Provide the (x, y) coordinate of the cell's center where the given text is located.  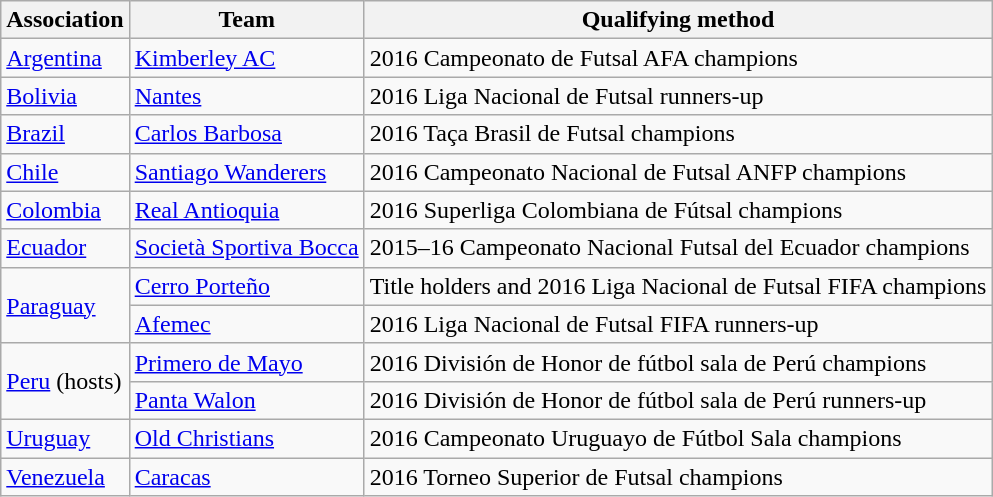
2016 Campeonato de Futsal AFA champions (678, 58)
Team (246, 20)
Qualifying method (678, 20)
Carlos Barbosa (246, 134)
2016 Taça Brasil de Futsal champions (678, 134)
2016 División de Honor de fútbol sala de Perú runners-up (678, 400)
Peru (hosts) (65, 381)
2016 Superliga Colombiana de Fútsal champions (678, 210)
2016 Liga Nacional de Futsal runners-up (678, 96)
Chile (65, 172)
Bolivia (65, 96)
Brazil (65, 134)
2016 Torneo Superior de Futsal champions (678, 477)
2016 Campeonato Nacional de Futsal ANFP champions (678, 172)
Afemec (246, 324)
2015–16 Campeonato Nacional Futsal del Ecuador champions (678, 248)
Caracas (246, 477)
Kimberley AC (246, 58)
Title holders and 2016 Liga Nacional de Futsal FIFA champions (678, 286)
Real Antioquia (246, 210)
2016 División de Honor de fútbol sala de Perú champions (678, 362)
Società Sportiva Bocca (246, 248)
Panta Walon (246, 400)
Nantes (246, 96)
Ecuador (65, 248)
Santiago Wanderers (246, 172)
2016 Liga Nacional de Futsal FIFA runners-up (678, 324)
Argentina (65, 58)
Association (65, 20)
Cerro Porteño (246, 286)
Uruguay (65, 438)
2016 Campeonato Uruguayo de Fútbol Sala champions (678, 438)
Venezuela (65, 477)
Old Christians (246, 438)
Paraguay (65, 305)
Colombia (65, 210)
Primero de Mayo (246, 362)
